Determine the [x, y] coordinate at the center of the cell enclosing the given text.  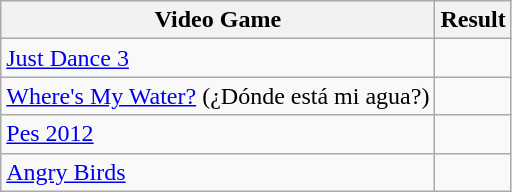
Result [473, 20]
Pes 2012 [218, 134]
Where's My Water? (¿Dónde está mi agua?) [218, 96]
Just Dance 3 [218, 58]
Angry Birds [218, 172]
Video Game [218, 20]
